Detect which cell encompasses the target text, then output its [X, Y] center coordinate. 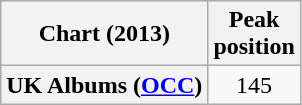
Peakposition [254, 34]
Chart (2013) [104, 34]
145 [254, 85]
UK Albums (OCC) [104, 85]
